Extract the [x, y] coordinate from the center of the cell holding the provided text.  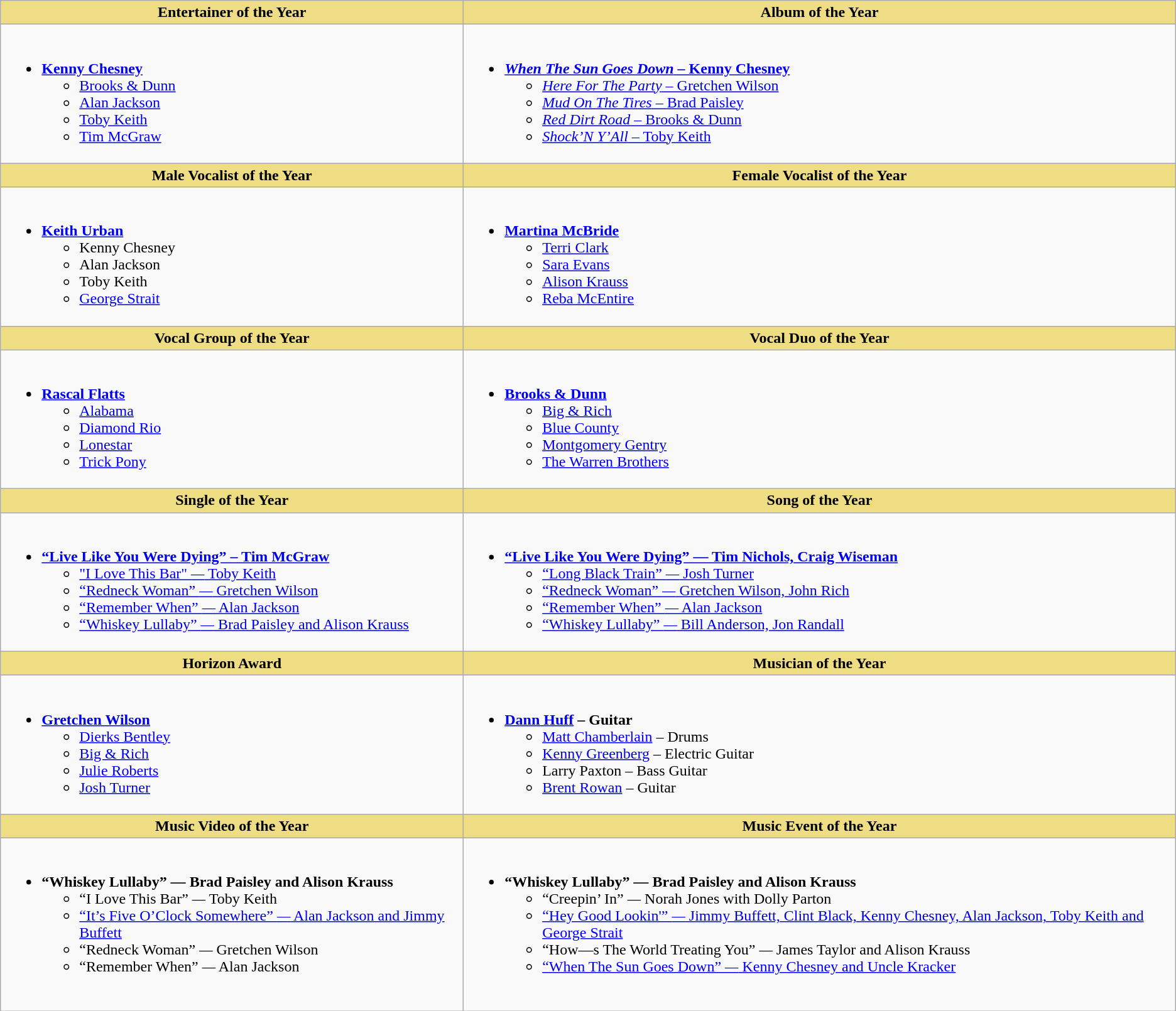
Female Vocalist of the Year [820, 175]
Rascal FlattsAlabamaDiamond RioLonestarTrick Pony [232, 419]
Music Video of the Year [232, 826]
Kenny ChesneyBrooks & DunnAlan JacksonToby KeithTim McGraw [232, 94]
Keith UrbanKenny ChesneyAlan JacksonToby KeithGeorge Strait [232, 256]
Vocal Duo of the Year [820, 338]
Song of the Year [820, 500]
Musician of the Year [820, 663]
Album of the Year [820, 13]
Single of the Year [232, 500]
Vocal Group of the Year [232, 338]
Martina McBrideTerri ClarkSara EvansAlison KraussReba McEntire [820, 256]
Male Vocalist of the Year [232, 175]
Entertainer of the Year [232, 13]
Music Event of the Year [820, 826]
Gretchen WilsonDierks BentleyBig & RichJulie RobertsJosh Turner [232, 745]
Horizon Award [232, 663]
Brooks & DunnBig & RichBlue CountyMontgomery GentryThe Warren Brothers [820, 419]
Dann Huff – GuitarMatt Chamberlain – DrumsKenny Greenberg – Electric GuitarLarry Paxton – Bass GuitarBrent Rowan – Guitar [820, 745]
